For the text-containing cell, return its midpoint in (X, Y) coordinate format. 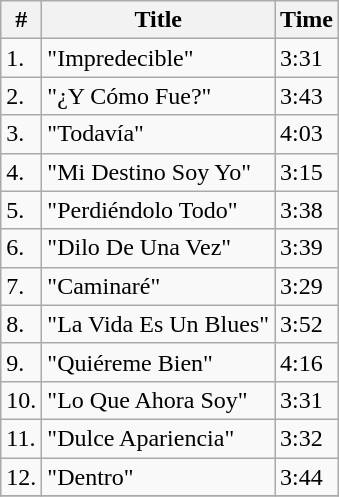
"Todavía" (158, 134)
"Dulce Apariencia" (158, 438)
3. (22, 134)
"Mi Destino Soy Yo" (158, 172)
4. (22, 172)
10. (22, 400)
"La Vida Es Un Blues" (158, 324)
7. (22, 286)
3:43 (307, 96)
"Caminaré" (158, 286)
3:52 (307, 324)
"Lo Que Ahora Soy" (158, 400)
3:15 (307, 172)
"¿Y Cómo Fue?" (158, 96)
2. (22, 96)
3:39 (307, 248)
1. (22, 58)
3:44 (307, 477)
5. (22, 210)
12. (22, 477)
3:38 (307, 210)
"Dentro" (158, 477)
Title (158, 20)
"Perdiéndolo Todo" (158, 210)
9. (22, 362)
# (22, 20)
3:29 (307, 286)
4:03 (307, 134)
"Impredecible" (158, 58)
"Quiéreme Bien" (158, 362)
6. (22, 248)
3:32 (307, 438)
8. (22, 324)
4:16 (307, 362)
"Dilo De Una Vez" (158, 248)
Time (307, 20)
11. (22, 438)
